Identify which cell holds the provided text, then report its [x, y] central coordinate. 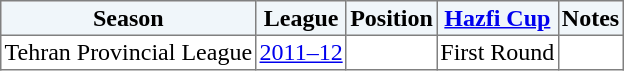
Season [128, 18]
First Round [498, 52]
Hazfi Cup [498, 18]
Notes [590, 18]
Tehran Provincial League [128, 52]
2011–12 [302, 52]
League [302, 18]
Position [391, 18]
